Capture the cell that displays the provided text and extract its (x, y) central coordinate. 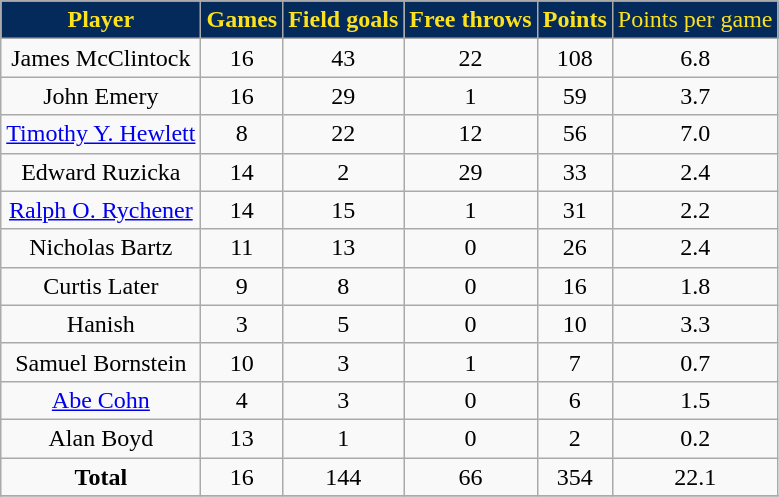
Hanish (101, 324)
108 (574, 58)
31 (574, 210)
15 (344, 210)
Field goals (344, 20)
Ralph O. Rychener (101, 210)
22.1 (695, 477)
0.7 (695, 362)
7 (574, 362)
Timothy Y. Hewlett (101, 134)
2.2 (695, 210)
Curtis Later (101, 286)
Free throws (470, 20)
56 (574, 134)
0.2 (695, 438)
Total (101, 477)
1.8 (695, 286)
33 (574, 172)
3.7 (695, 96)
James McClintock (101, 58)
9 (242, 286)
John Emery (101, 96)
Nicholas Bartz (101, 248)
Abe Cohn (101, 400)
66 (470, 477)
12 (470, 134)
144 (344, 477)
Edward Ruzicka (101, 172)
354 (574, 477)
3.3 (695, 324)
Points per game (695, 20)
4 (242, 400)
11 (242, 248)
6 (574, 400)
Games (242, 20)
7.0 (695, 134)
Alan Boyd (101, 438)
Player (101, 20)
43 (344, 58)
59 (574, 96)
6.8 (695, 58)
Points (574, 20)
1.5 (695, 400)
Samuel Bornstein (101, 362)
5 (344, 324)
26 (574, 248)
